Find where the given text appears and provide that cell's center as (X, Y) coordinate. 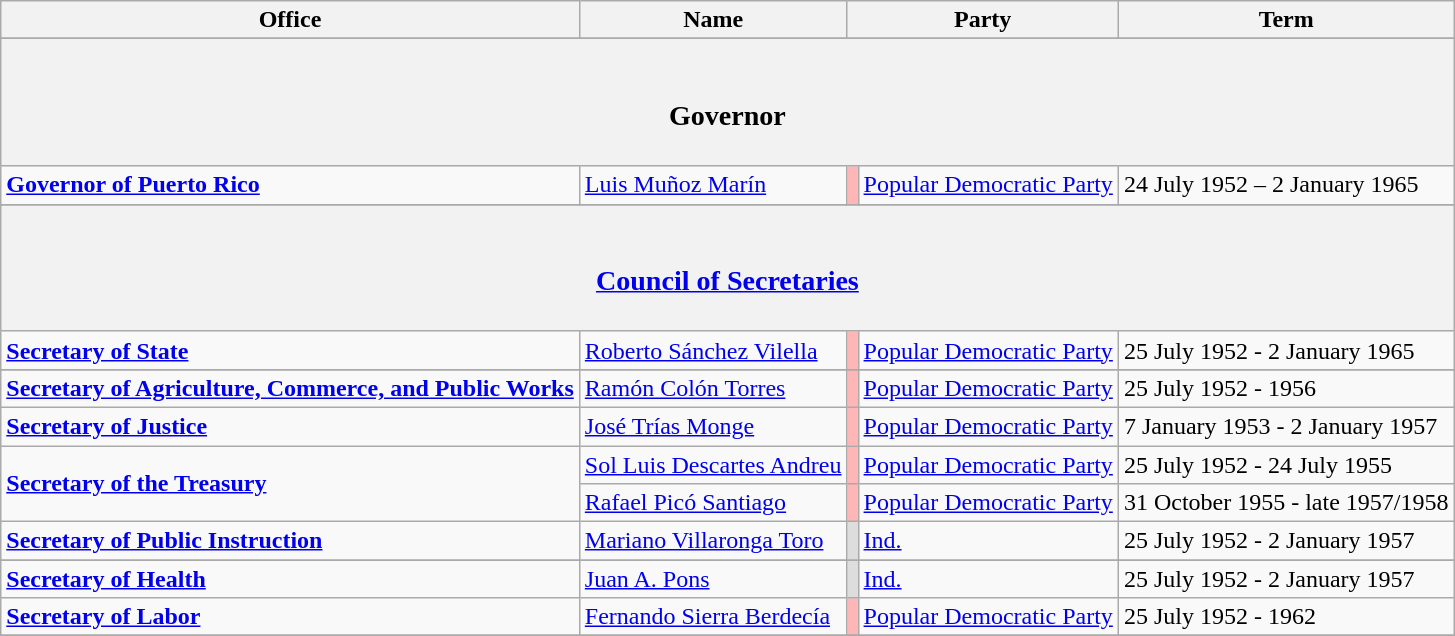
Secretary of the Treasury (290, 484)
Secretary of State (290, 350)
Secretary of Health (290, 579)
25 July 1952 - 1956 (1286, 388)
Rafael Picó Santiago (713, 503)
Office (290, 20)
Juan A. Pons (713, 579)
Fernando Sierra Berdecía (713, 617)
Secretary of Public Instruction (290, 541)
Luis Muñoz Marín (713, 185)
Party (982, 20)
Governor of Puerto Rico (290, 185)
25 July 1952 - 1962 (1286, 617)
Council of Secretaries (728, 268)
Name (713, 20)
Ramón Colón Torres (713, 388)
Governor (728, 102)
José Trías Monge (713, 426)
Sol Luis Descartes Andreu (713, 465)
Term (1286, 20)
31 October 1955 - late 1957/1958 (1286, 503)
Mariano Villaronga Toro (713, 541)
Secretary of Agriculture, Commerce, and Public Works (290, 388)
24 July 1952 – 2 January 1965 (1286, 185)
7 January 1953 - 2 January 1957 (1286, 426)
Secretary of Labor (290, 617)
25 July 1952 - 24 July 1955 (1286, 465)
Secretary of Justice (290, 426)
Roberto Sánchez Vilella (713, 350)
25 July 1952 - 2 January 1965 (1286, 350)
